Scan for the cell matching the given text and deliver its (X, Y) coordinate at center. 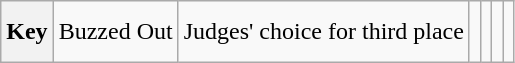
Buzzed Out (116, 32)
Judges' choice for third place (324, 32)
Key (27, 32)
